Extract the [x, y] coordinate from the center of the cell holding the provided text.  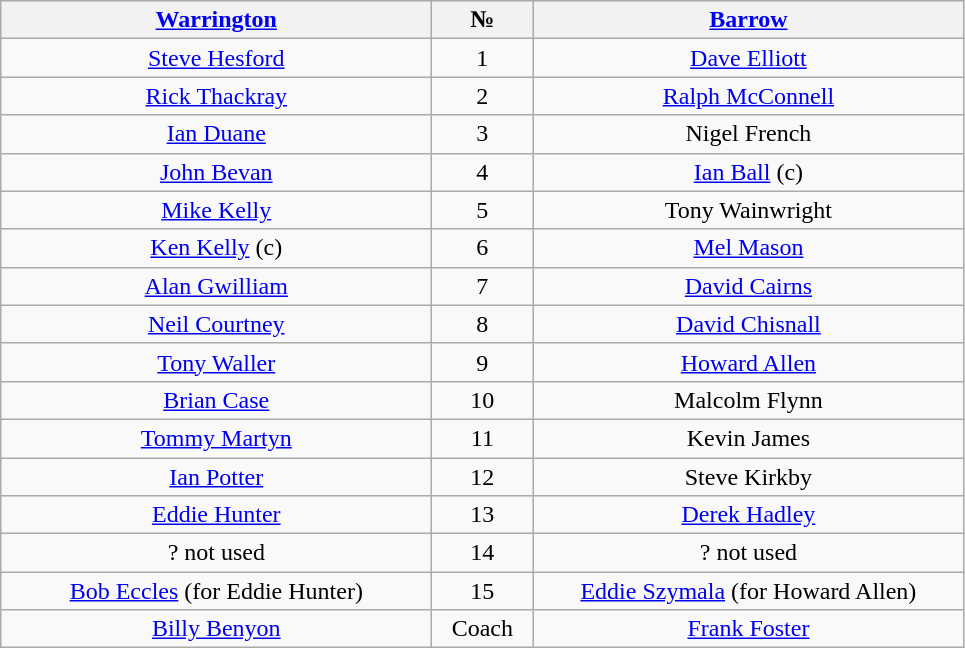
13 [482, 515]
David Chisnall [748, 324]
2 [482, 96]
3 [482, 134]
Nigel French [748, 134]
7 [482, 286]
9 [482, 362]
Tony Waller [216, 362]
Warrington [216, 20]
Howard Allen [748, 362]
12 [482, 477]
6 [482, 248]
David Cairns [748, 286]
Ian Potter [216, 477]
Derek Hadley [748, 515]
Rick Thackray [216, 96]
№ [482, 20]
14 [482, 553]
Dave Elliott [748, 58]
Mike Kelly [216, 210]
Kevin James [748, 438]
John Bevan [216, 172]
Alan Gwilliam [216, 286]
Ken Kelly (c) [216, 248]
8 [482, 324]
Mel Mason [748, 248]
Steve Hesford [216, 58]
Steve Kirkby [748, 477]
Brian Case [216, 400]
Eddie Szymala (for Howard Allen) [748, 591]
Tommy Martyn [216, 438]
Barrow [748, 20]
5 [482, 210]
Bob Eccles (for Eddie Hunter) [216, 591]
Frank Foster [748, 629]
Neil Courtney [216, 324]
4 [482, 172]
Billy Benyon [216, 629]
Tony Wainwright [748, 210]
Eddie Hunter [216, 515]
10 [482, 400]
1 [482, 58]
Ralph McConnell [748, 96]
15 [482, 591]
11 [482, 438]
Malcolm Flynn [748, 400]
Ian Ball (c) [748, 172]
Coach [482, 629]
Ian Duane [216, 134]
